Locate the cell with the specified text and output its (X, Y) center coordinate. 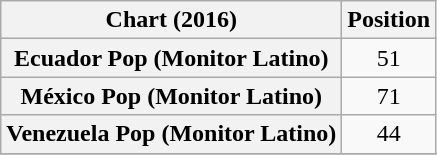
44 (389, 134)
Venezuela Pop (Monitor Latino) (172, 134)
71 (389, 96)
Position (389, 20)
Ecuador Pop (Monitor Latino) (172, 58)
México Pop (Monitor Latino) (172, 96)
Chart (2016) (172, 20)
51 (389, 58)
